Detect which cell encompasses the target text, then output its (x, y) center coordinate. 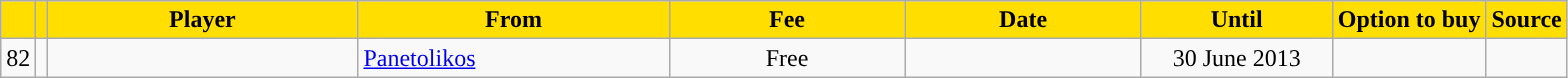
30 June 2013 (1236, 58)
Until (1236, 20)
82 (18, 58)
Free (787, 58)
Panetolikos (514, 58)
Source (1526, 20)
Option to buy (1409, 20)
Date (1023, 20)
Fee (787, 20)
From (514, 20)
Player (202, 20)
